Detect which cell encompasses the target text, then output its [X, Y] center coordinate. 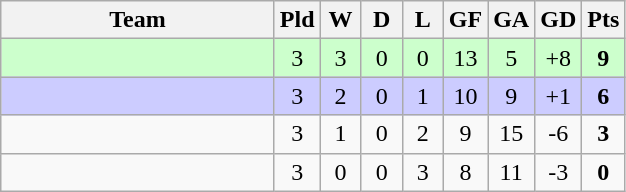
15 [512, 134]
GA [512, 20]
L [422, 20]
10 [465, 96]
Team [138, 20]
GF [465, 20]
W [340, 20]
-6 [558, 134]
13 [465, 58]
+8 [558, 58]
D [382, 20]
-3 [558, 172]
11 [512, 172]
5 [512, 58]
+1 [558, 96]
Pld [297, 20]
8 [465, 172]
GD [558, 20]
6 [604, 96]
Pts [604, 20]
